Determine the (X, Y) coordinate at the center of the cell enclosing the given text.  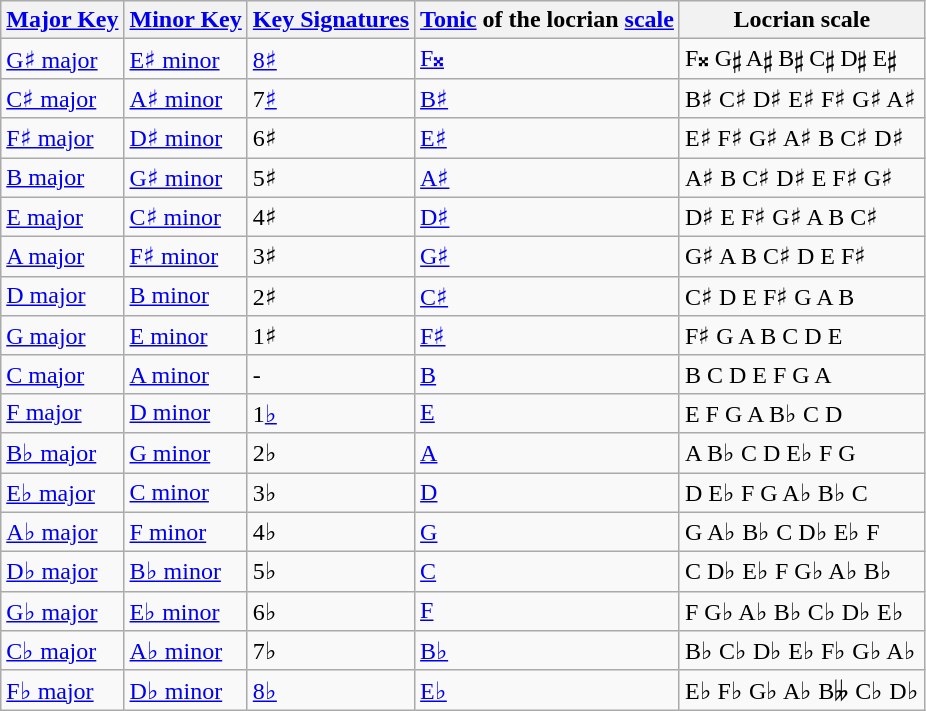
Major Key (62, 20)
2♯ (330, 296)
F♯ (548, 336)
7♭ (330, 651)
E♭ major (62, 492)
C♯ major (62, 98)
F♯ major (62, 138)
B♯ C♯ D♯ E♯ F♯ G♯ A♯ (802, 98)
B♭ (548, 651)
1♭ (330, 413)
E major (62, 217)
A♭ minor (186, 651)
Tonic of the locrian scale (548, 20)
C♯ D E F♯ G A B (802, 296)
G♭ major (62, 611)
8♯ (330, 59)
G major (62, 336)
2♭ (330, 453)
F𝄪 (548, 59)
G♯ minor (186, 178)
G♯ A B C♯ D E F♯ (802, 257)
F minor (186, 532)
8♭ (330, 690)
F major (62, 413)
6♯ (330, 138)
C♭ major (62, 651)
A minor (186, 374)
Key Signatures (330, 20)
D♭ major (62, 572)
5♭ (330, 572)
C minor (186, 492)
D major (62, 296)
D (548, 492)
7♯ (330, 98)
A♯ B C♯ D♯ E F♯ G♯ (802, 178)
5♯ (330, 178)
A♭ major (62, 532)
G A♭ B♭ C D♭ E♭ F (802, 532)
E♯ (548, 138)
G♯ major (62, 59)
E♭ minor (186, 611)
D minor (186, 413)
B♭ minor (186, 572)
E♯ minor (186, 59)
B♭ C♭ D♭ E♭ F♭ G♭ A♭ (802, 651)
A major (62, 257)
G minor (186, 453)
- (330, 374)
E F G A B♭ C D (802, 413)
F♭ major (62, 690)
4♭ (330, 532)
E♯ F♯ G♯ A♯ B C♯ D♯ (802, 138)
Locrian scale (802, 20)
E minor (186, 336)
F𝄪 G♯ A♯ B♯ C♯ D♯ E♯ (802, 59)
B major (62, 178)
B♯ (548, 98)
6♭ (330, 611)
E (548, 413)
A♯ minor (186, 98)
C major (62, 374)
G (548, 532)
F♯ minor (186, 257)
E♭ (548, 690)
G♯ (548, 257)
A♯ (548, 178)
3♯ (330, 257)
A B♭ C D E♭ F G (802, 453)
B♭ major (62, 453)
B C D E F G A (802, 374)
F (548, 611)
E♭ F♭ G♭ A♭ B𝄫 C♭ D♭ (802, 690)
1♯ (330, 336)
D♯ E F♯ G♯ A B C♯ (802, 217)
4♯ (330, 217)
C (548, 572)
F♯ G A B C D E (802, 336)
C♯ minor (186, 217)
D♭ minor (186, 690)
C D♭ E♭ F G♭ A♭ B♭ (802, 572)
3♭ (330, 492)
Minor Key (186, 20)
C♯ (548, 296)
D E♭ F G A♭ B♭ C (802, 492)
B (548, 374)
F G♭ A♭ B♭ C♭ D♭ E♭ (802, 611)
B minor (186, 296)
A (548, 453)
D♯ minor (186, 138)
D♯ (548, 217)
